Capture the cell that displays the provided text and extract its [X, Y] central coordinate. 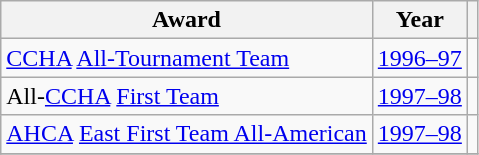
CCHA All-Tournament Team [187, 58]
1996–97 [420, 58]
Year [420, 20]
AHCA East First Team All-American [187, 134]
All-CCHA First Team [187, 96]
Award [187, 20]
